Provide the [X, Y] coordinate of the cell's center where the given text is located.  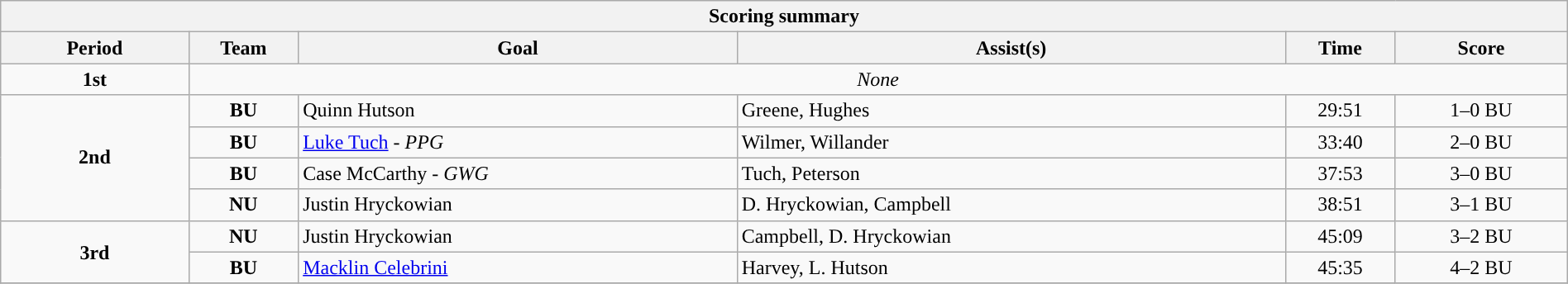
Tuch, Peterson [1011, 173]
3–1 BU [1481, 205]
38:51 [1340, 205]
Campbell, D. Hryckowian [1011, 236]
4–2 BU [1481, 267]
37:53 [1340, 173]
Harvey, L. Hutson [1011, 267]
1–0 BU [1481, 111]
Macklin Celebrini [518, 267]
Period [94, 48]
None [878, 79]
1st [94, 79]
33:40 [1340, 142]
Wilmer, Willander [1011, 142]
Quinn Hutson [518, 111]
D. Hryckowian, Campbell [1011, 205]
Assist(s) [1011, 48]
45:09 [1340, 236]
Case McCarthy - GWG [518, 173]
3rd [94, 252]
Scoring summary [784, 17]
Luke Tuch - PPG [518, 142]
Goal [518, 48]
2–0 BU [1481, 142]
29:51 [1340, 111]
Team [243, 48]
Score [1481, 48]
45:35 [1340, 267]
2nd [94, 158]
Greene, Hughes [1011, 111]
3–0 BU [1481, 173]
Time [1340, 48]
3–2 BU [1481, 236]
